Search for the cell housing the specified text and yield its (x, y) center coordinate. 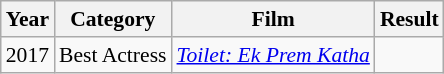
Toilet: Ek Prem Katha (272, 55)
Category (112, 19)
Result (410, 19)
Year (28, 19)
Best Actress (112, 55)
2017 (28, 55)
Film (272, 19)
